Locate the cell with the specified text and output its (X, Y) center coordinate. 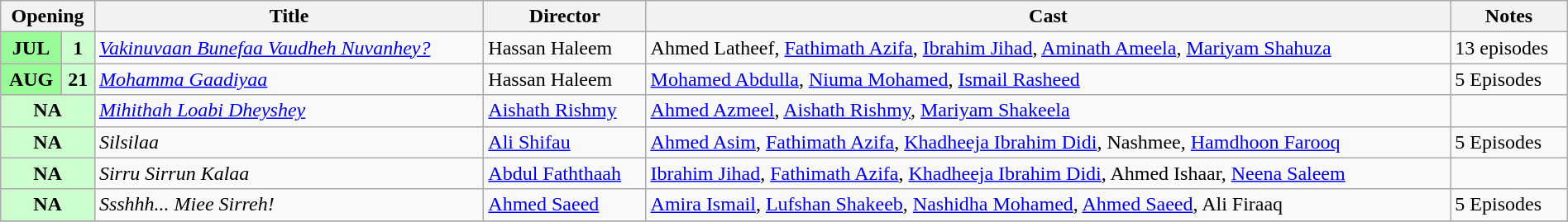
JUL (31, 48)
Ibrahim Jihad, Fathimath Azifa, Khadheeja Ibrahim Didi, Ahmed Ishaar, Neena Saleem (1049, 173)
Ahmed Saeed (565, 205)
Sirru Sirrun Kalaa (289, 173)
Abdul Faththaah (565, 173)
13 episodes (1508, 48)
Ssshhh... Miee Sirreh! (289, 205)
Ahmed Azmeel, Aishath Rishmy, Mariyam Shakeela (1049, 111)
Silsilaa (289, 142)
AUG (31, 79)
Aishath Rishmy (565, 111)
Mihithah Loabi Dheyshey (289, 111)
Title (289, 17)
Cast (1049, 17)
Vakinuvaan Bunefaa Vaudheh Nuvanhey? (289, 48)
21 (78, 79)
Mohamma Gaadiyaa (289, 79)
Ahmed Latheef, Fathimath Azifa, Ibrahim Jihad, Aminath Ameela, Mariyam Shahuza (1049, 48)
Mohamed Abdulla, Niuma Mohamed, Ismail Rasheed (1049, 79)
Notes (1508, 17)
Ali Shifau (565, 142)
Ahmed Asim, Fathimath Azifa, Khadheeja Ibrahim Didi, Nashmee, Hamdhoon Farooq (1049, 142)
Director (565, 17)
Amira Ismail, Lufshan Shakeeb, Nashidha Mohamed, Ahmed Saeed, Ali Firaaq (1049, 205)
1 (78, 48)
Opening (48, 17)
